Output the [X, Y] coordinate of the center of the cell containing the given text.  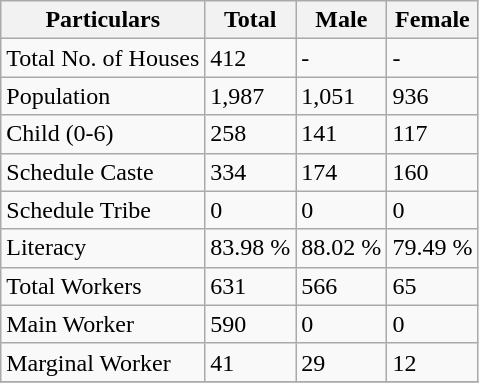
590 [250, 324]
Schedule Caste [103, 172]
65 [432, 286]
41 [250, 362]
258 [250, 134]
Particulars [103, 20]
Population [103, 96]
12 [432, 362]
Female [432, 20]
117 [432, 134]
Total Workers [103, 286]
Schedule Tribe [103, 210]
Main Worker [103, 324]
79.49 % [432, 248]
334 [250, 172]
Total No. of Houses [103, 58]
1,987 [250, 96]
83.98 % [250, 248]
Child (0-6) [103, 134]
Total [250, 20]
566 [342, 286]
Male [342, 20]
631 [250, 286]
Literacy [103, 248]
412 [250, 58]
174 [342, 172]
141 [342, 134]
1,051 [342, 96]
Marginal Worker [103, 362]
29 [342, 362]
160 [432, 172]
936 [432, 96]
88.02 % [342, 248]
